Capture the cell that displays the provided text and extract its (x, y) central coordinate. 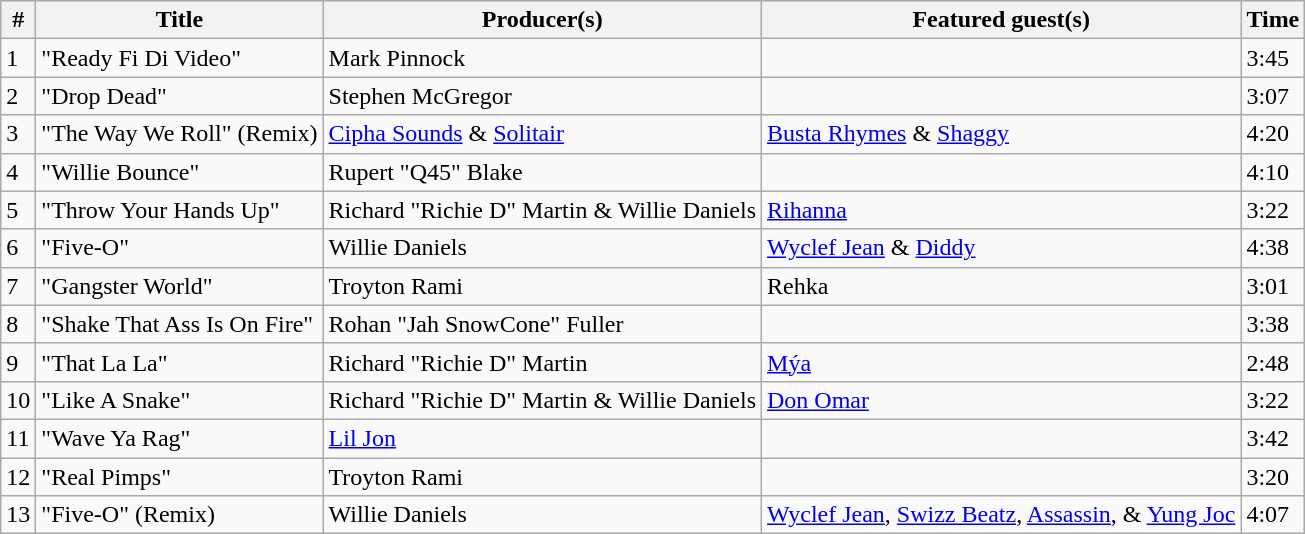
3:42 (1273, 438)
"That La La" (180, 362)
10 (18, 400)
3:07 (1273, 96)
2 (18, 96)
"Gangster World" (180, 286)
# (18, 20)
Title (180, 20)
"Throw Your Hands Up" (180, 210)
Producer(s) (542, 20)
Richard "Richie D" Martin (542, 362)
Rohan "Jah SnowCone" Fuller (542, 324)
Mýa (1002, 362)
Busta Rhymes & Shaggy (1002, 134)
"Drop Dead" (180, 96)
Rupert "Q45" Blake (542, 172)
3 (18, 134)
Time (1273, 20)
3:45 (1273, 58)
2:48 (1273, 362)
4:20 (1273, 134)
Wyclef Jean & Diddy (1002, 248)
13 (18, 515)
4 (18, 172)
"Real Pimps" (180, 477)
4:38 (1273, 248)
1 (18, 58)
3:20 (1273, 477)
Cipha Sounds & Solitair (542, 134)
9 (18, 362)
3:01 (1273, 286)
5 (18, 210)
"Shake That Ass Is On Fire" (180, 324)
Lil Jon (542, 438)
11 (18, 438)
6 (18, 248)
8 (18, 324)
12 (18, 477)
"Five-O" (180, 248)
7 (18, 286)
Featured guest(s) (1002, 20)
"The Way We Roll" (Remix) (180, 134)
3:38 (1273, 324)
4:07 (1273, 515)
Wyclef Jean, Swizz Beatz, Assassin, & Yung Joc (1002, 515)
"Wave Ya Rag" (180, 438)
"Ready Fi Di Video" (180, 58)
Rehka (1002, 286)
"Five-O" (Remix) (180, 515)
4:10 (1273, 172)
Stephen McGregor (542, 96)
Mark Pinnock (542, 58)
Rihanna (1002, 210)
Don Omar (1002, 400)
"Like A Snake" (180, 400)
"Willie Bounce" (180, 172)
